From the cell containing the given text, extract its center point as (x, y) coordinate. 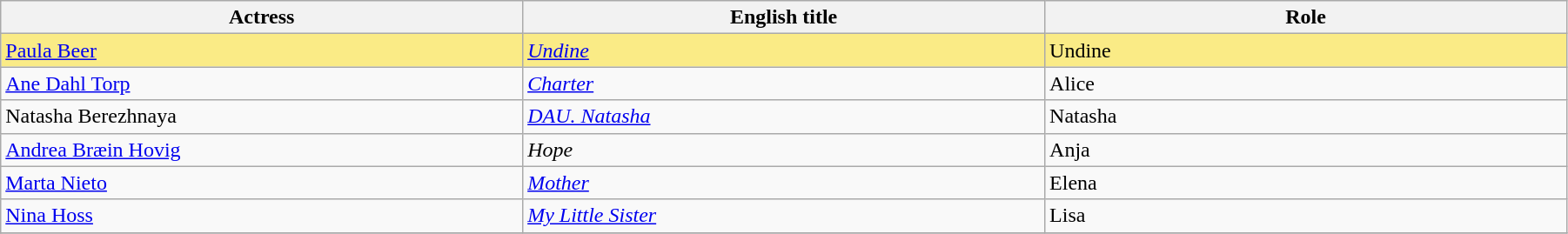
Ane Dahl Torp (262, 84)
Alice (1306, 84)
English title (784, 17)
Nina Hoss (262, 216)
Elena (1306, 183)
DAU. Natasha (784, 117)
Lisa (1306, 216)
Natasha (1306, 117)
Natasha Berezhnaya (262, 117)
Marta Nieto (262, 183)
Mother (784, 183)
Paula Beer (262, 50)
Actress (262, 17)
Andrea Bræin Hovig (262, 150)
Hope (784, 150)
Role (1306, 17)
Charter (784, 84)
Anja (1306, 150)
My Little Sister (784, 216)
